Detect which cell encompasses the target text, then output its (x, y) center coordinate. 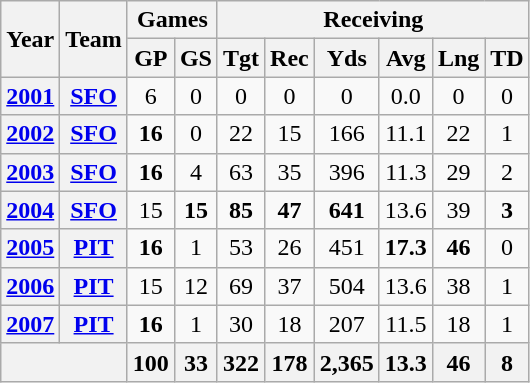
Avg (406, 58)
13.3 (406, 362)
Yds (346, 58)
2,365 (346, 362)
35 (290, 172)
38 (458, 286)
6 (150, 96)
2006 (30, 286)
641 (346, 210)
178 (290, 362)
2002 (30, 134)
504 (346, 286)
39 (458, 210)
53 (240, 248)
2001 (30, 96)
26 (290, 248)
Year (30, 39)
0.0 (406, 96)
47 (290, 210)
12 (196, 286)
396 (346, 172)
2003 (30, 172)
2005 (30, 248)
2004 (30, 210)
166 (346, 134)
85 (240, 210)
2007 (30, 324)
Lng (458, 58)
GS (196, 58)
3 (507, 210)
11.1 (406, 134)
TD (507, 58)
451 (346, 248)
100 (150, 362)
29 (458, 172)
322 (240, 362)
Team (94, 39)
Games (172, 20)
17.3 (406, 248)
11.5 (406, 324)
63 (240, 172)
33 (196, 362)
Rec (290, 58)
37 (290, 286)
Receiving (373, 20)
30 (240, 324)
Tgt (240, 58)
GP (150, 58)
2 (507, 172)
4 (196, 172)
207 (346, 324)
69 (240, 286)
8 (507, 362)
11.3 (406, 172)
